Output the [X, Y] coordinate of the center of the cell containing the given text.  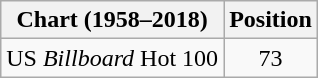
Position [271, 20]
Chart (1958–2018) [112, 20]
US Billboard Hot 100 [112, 58]
73 [271, 58]
